Find where the given text appears and provide that cell's center as [x, y] coordinate. 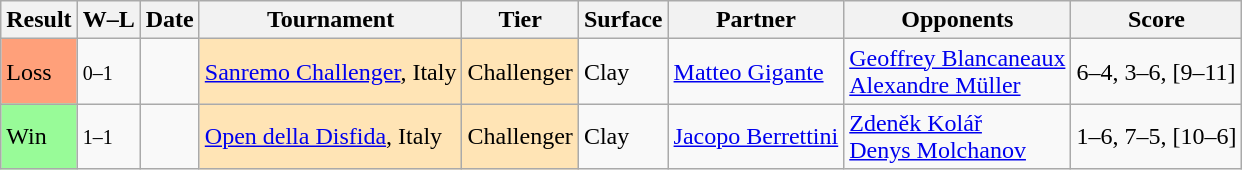
Matteo Gigante [756, 72]
Loss [39, 72]
W–L [108, 20]
6–4, 3–6, [9–11] [1156, 72]
1–1 [108, 136]
Open della Disfida, Italy [330, 136]
Sanremo Challenger, Italy [330, 72]
Score [1156, 20]
Jacopo Berrettini [756, 136]
Partner [756, 20]
0–1 [108, 72]
1–6, 7–5, [10–6] [1156, 136]
Result [39, 20]
Zdeněk Kolář Denys Molchanov [958, 136]
Date [170, 20]
Opponents [958, 20]
Win [39, 136]
Tier [520, 20]
Tournament [330, 20]
Surface [623, 20]
Geoffrey Blancaneaux Alexandre Müller [958, 72]
